Return [X, Y] of the center of cell containing provided text 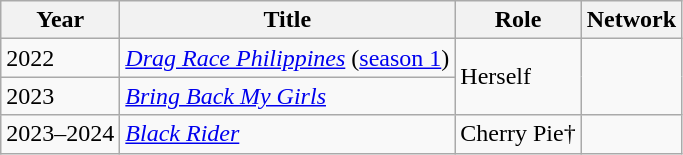
Herself [518, 77]
Year [60, 20]
Bring Back My Girls [288, 96]
Drag Race Philippines (season 1) [288, 58]
Network [631, 20]
Title [288, 20]
2023 [60, 96]
Cherry Pie† [518, 134]
2023–2024 [60, 134]
Role [518, 20]
2022 [60, 58]
Black Rider [288, 134]
